Provide the (X, Y) coordinate of the cell's center where the given text is located.  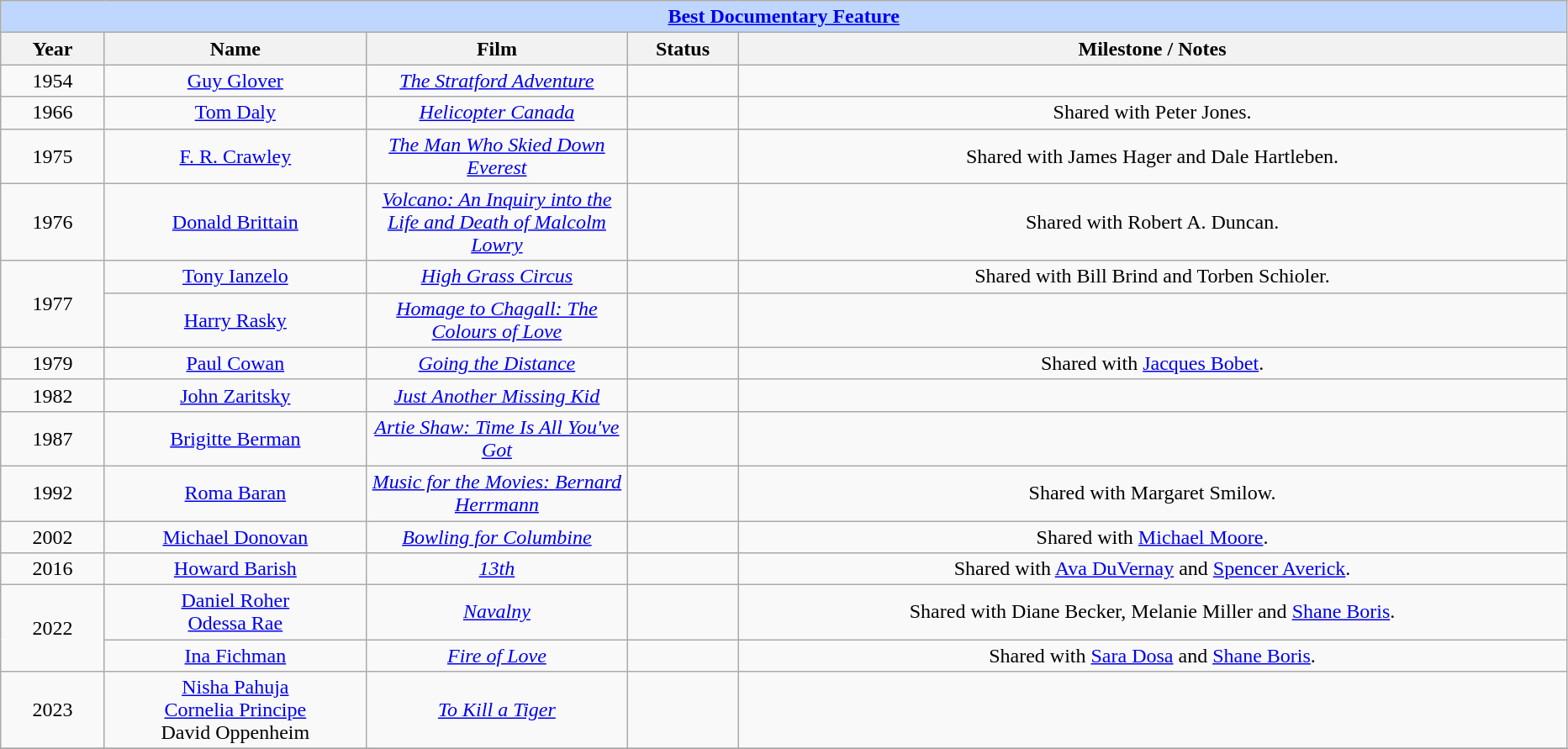
Best Documentary Feature (784, 17)
Music for the Movies: Bernard Herrmann (496, 493)
1975 (53, 156)
The Stratford Adventure (496, 81)
Status (683, 49)
Donald Brittain (235, 222)
Bowling for Columbine (496, 537)
High Grass Circus (496, 277)
Shared with Diane Becker, Melanie Miller and Shane Boris. (1153, 612)
Brigitte Berman (235, 439)
2022 (53, 629)
Shared with Sara Dosa and Shane Boris. (1153, 656)
Harry Rasky (235, 319)
Helicopter Canada (496, 113)
Milestone / Notes (1153, 49)
2023 (53, 710)
Howard Barish (235, 569)
Shared with Margaret Smilow. (1153, 493)
Daniel RoherOdessa Rae (235, 612)
Michael Donovan (235, 537)
2002 (53, 537)
1992 (53, 493)
Homage to Chagall: The Colours of Love (496, 319)
2016 (53, 569)
Fire of Love (496, 656)
Name (235, 49)
John Zaritsky (235, 395)
Going the Distance (496, 363)
1954 (53, 81)
1977 (53, 304)
Roma Baran (235, 493)
1982 (53, 395)
Shared with Jacques Bobet. (1153, 363)
Artie Shaw: Time Is All You've Got (496, 439)
Shared with Ava DuVernay and Spencer Averick. (1153, 569)
Just Another Missing Kid (496, 395)
Year (53, 49)
Volcano: An Inquiry into the Life and Death of Malcolm Lowry (496, 222)
Shared with Bill Brind and Torben Schioler. (1153, 277)
Film (496, 49)
Guy Glover (235, 81)
Ina Fichman (235, 656)
Navalny (496, 612)
The Man Who Skied Down Everest (496, 156)
Nisha PahujaCornelia PrincipeDavid Oppenheim (235, 710)
Paul Cowan (235, 363)
1976 (53, 222)
Shared with James Hager and Dale Hartleben. (1153, 156)
F. R. Crawley (235, 156)
Tony Ianzelo (235, 277)
Tom Daly (235, 113)
1979 (53, 363)
Shared with Michael Moore. (1153, 537)
To Kill a Tiger (496, 710)
Shared with Robert A. Duncan. (1153, 222)
1987 (53, 439)
Shared with Peter Jones. (1153, 113)
13th (496, 569)
1966 (53, 113)
